Search for the cell housing the specified text and yield its (X, Y) center coordinate. 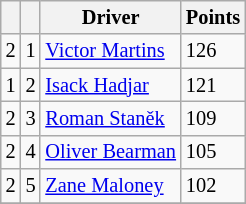
109 (213, 118)
105 (213, 152)
Zane Maloney (110, 186)
5 (31, 186)
3 (31, 118)
Driver (110, 17)
4 (31, 152)
102 (213, 186)
Isack Hadjar (110, 85)
126 (213, 51)
Points (213, 17)
Roman Staněk (110, 118)
Victor Martins (110, 51)
Oliver Bearman (110, 152)
121 (213, 85)
